Provide the [x, y] coordinate of the cell's center where the given text is located.  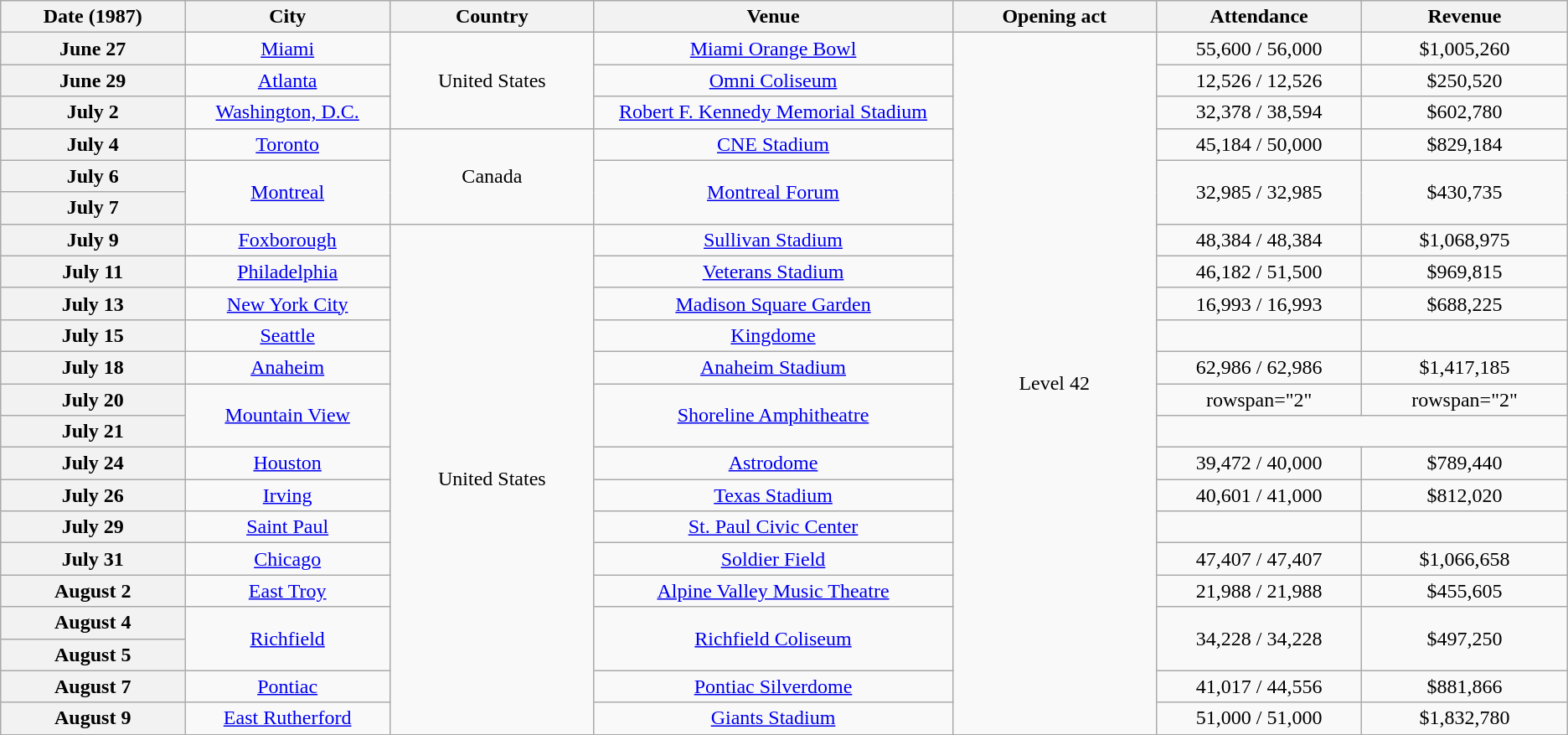
Omni Coliseum [773, 80]
Astrodome [773, 463]
City [288, 17]
$1,417,185 [1464, 367]
Opening act [1054, 17]
41,017 / 44,556 [1258, 686]
$1,068,975 [1464, 240]
Montreal [288, 192]
$688,225 [1464, 303]
$881,866 [1464, 686]
62,986 / 62,986 [1258, 367]
July 31 [93, 559]
Veterans Stadium [773, 272]
Irving [288, 495]
$602,780 [1464, 112]
July 2 [93, 112]
Montreal Forum [773, 192]
39,472 / 40,000 [1258, 463]
$1,832,780 [1464, 718]
Mountain View [288, 416]
$969,815 [1464, 272]
July 9 [93, 240]
August 7 [93, 686]
June 27 [93, 49]
Pontiac Silverdome [773, 686]
Richfield [288, 639]
Anaheim [288, 367]
Venue [773, 17]
Pontiac [288, 686]
$430,735 [1464, 192]
Sullivan Stadium [773, 240]
New York City [288, 303]
July 11 [93, 272]
48,384 / 48,384 [1258, 240]
June 29 [93, 80]
Foxborough [288, 240]
Kingdome [773, 335]
July 4 [93, 144]
August 4 [93, 623]
46,182 / 51,500 [1258, 272]
Date (1987) [93, 17]
16,993 / 16,993 [1258, 303]
Texas Stadium [773, 495]
47,407 / 47,407 [1258, 559]
July 26 [93, 495]
Miami [288, 49]
Country [493, 17]
Alpine Valley Music Theatre [773, 591]
$497,250 [1464, 639]
August 2 [93, 591]
$250,520 [1464, 80]
Attendance [1258, 17]
Soldier Field [773, 559]
Seattle [288, 335]
St. Paul Civic Center [773, 527]
CNE Stadium [773, 144]
Saint Paul [288, 527]
$455,605 [1464, 591]
Richfield Coliseum [773, 639]
Toronto [288, 144]
July 18 [93, 367]
Giants Stadium [773, 718]
$789,440 [1464, 463]
Washington, D.C. [288, 112]
July 13 [93, 303]
40,601 / 41,000 [1258, 495]
21,988 / 21,988 [1258, 591]
Chicago [288, 559]
Houston [288, 463]
Madison Square Garden [773, 303]
$829,184 [1464, 144]
55,600 / 56,000 [1258, 49]
Miami Orange Bowl [773, 49]
32,985 / 32,985 [1258, 192]
July 21 [93, 432]
Philadelphia [288, 272]
32,378 / 38,594 [1258, 112]
Level 42 [1054, 384]
July 29 [93, 527]
Atlanta [288, 80]
51,000 / 51,000 [1258, 718]
45,184 / 50,000 [1258, 144]
July 6 [93, 176]
July 7 [93, 208]
August 5 [93, 655]
Robert F. Kennedy Memorial Stadium [773, 112]
Anaheim Stadium [773, 367]
$1,005,260 [1464, 49]
Shoreline Amphitheatre [773, 416]
August 9 [93, 718]
$1,066,658 [1464, 559]
$812,020 [1464, 495]
July 20 [93, 400]
Revenue [1464, 17]
East Rutherford [288, 718]
July 15 [93, 335]
Canada [493, 176]
July 24 [93, 463]
12,526 / 12,526 [1258, 80]
34,228 / 34,228 [1258, 639]
East Troy [288, 591]
